Capture the cell that displays the provided text and extract its (X, Y) central coordinate. 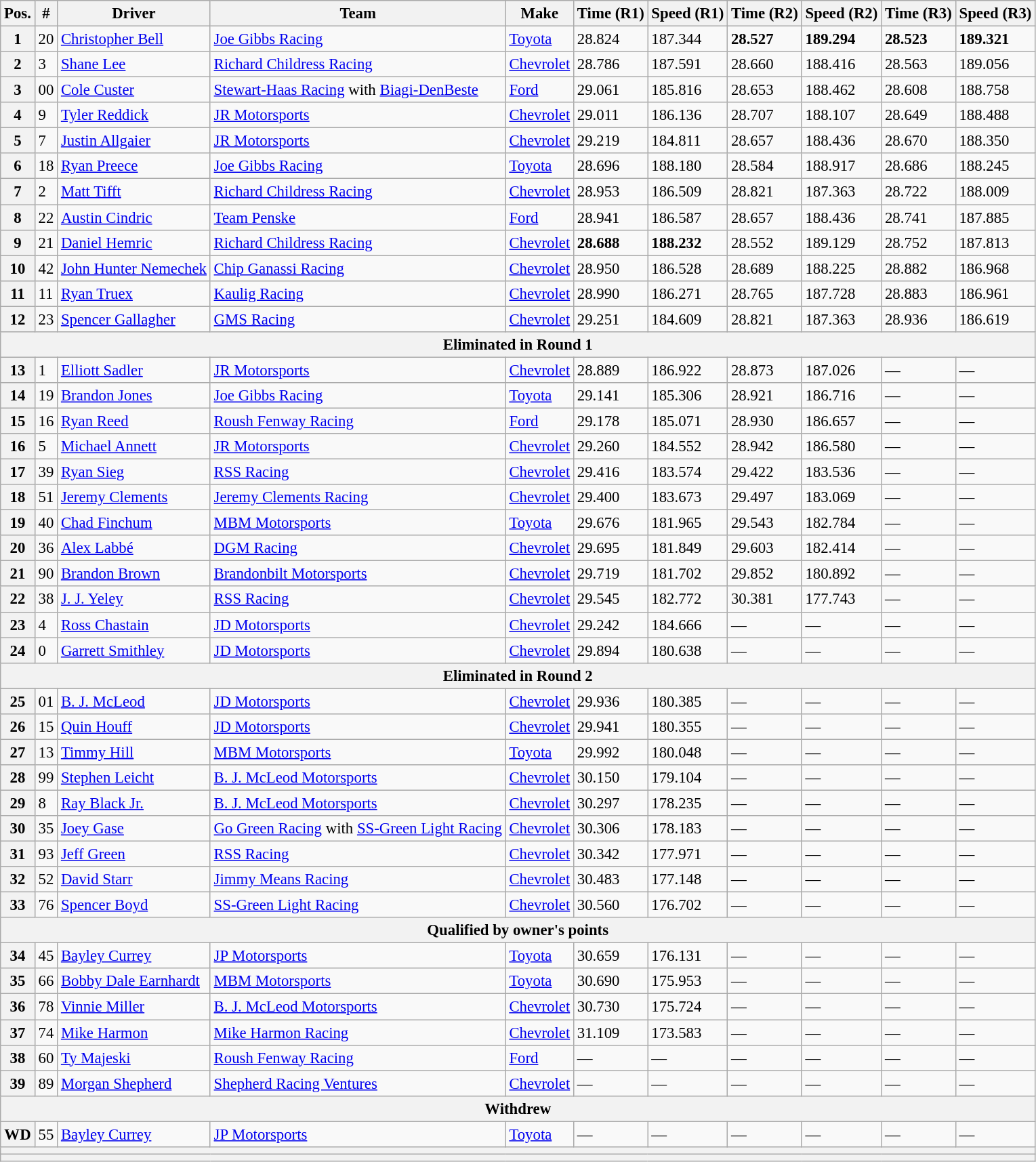
Spencer Boyd (134, 905)
184.666 (688, 625)
Withdrew (518, 1108)
28.552 (765, 243)
John Hunter Nemechek (134, 268)
29.676 (611, 523)
31 (18, 854)
184.811 (688, 141)
188.758 (995, 90)
Stephen Leicht (134, 778)
Team Penske (358, 217)
Joey Gase (134, 829)
29.497 (765, 497)
Quin Houff (134, 727)
Spencer Gallagher (134, 319)
28.921 (765, 396)
93 (46, 854)
189.129 (842, 243)
17 (18, 472)
29.422 (765, 472)
Christopher Bell (134, 39)
76 (46, 905)
David Starr (134, 879)
29 (18, 803)
Timmy Hill (134, 752)
28.873 (765, 370)
28.653 (765, 90)
Bobby Dale Earnhardt (134, 982)
28.889 (611, 370)
29.543 (765, 523)
29.011 (611, 115)
# (46, 14)
00 (46, 90)
28.883 (919, 293)
Stewart-Haas Racing with Biagi-DenBeste (358, 90)
187.344 (688, 39)
29.941 (611, 727)
28.689 (765, 268)
Matt Tifft (134, 192)
29.178 (611, 421)
29.141 (611, 396)
89 (46, 1083)
29.400 (611, 497)
186.619 (995, 319)
Ray Black Jr. (134, 803)
10 (18, 268)
28.660 (765, 64)
29.719 (611, 574)
Speed (R2) (842, 14)
179.104 (688, 778)
J. J. Yeley (134, 600)
Speed (R3) (995, 14)
Time (R1) (611, 14)
180.048 (688, 752)
186.528 (688, 268)
WD (18, 1134)
29.936 (611, 701)
188.107 (842, 115)
25 (18, 701)
29.992 (611, 752)
176.702 (688, 905)
181.965 (688, 523)
Brandon Brown (134, 574)
Kaulig Racing (358, 293)
187.885 (995, 217)
14 (18, 396)
178.235 (688, 803)
28.882 (919, 268)
185.306 (688, 396)
90 (46, 574)
186.961 (995, 293)
34 (18, 956)
Brandonbilt Motorsports (358, 574)
26 (18, 727)
28.696 (611, 166)
30 (18, 829)
Pos. (18, 14)
186.136 (688, 115)
66 (46, 982)
28.765 (765, 293)
Ryan Truex (134, 293)
189.056 (995, 64)
188.350 (995, 141)
40 (46, 523)
Austin Cindric (134, 217)
Time (R2) (765, 14)
182.414 (842, 548)
28.942 (765, 447)
182.772 (688, 600)
Garrett Smithley (134, 650)
186.716 (842, 396)
Speed (R1) (688, 14)
184.609 (688, 319)
Mike Harmon (134, 1033)
01 (46, 701)
37 (18, 1033)
29.545 (611, 600)
99 (46, 778)
Ty Majeski (134, 1058)
175.724 (688, 1007)
29.260 (611, 447)
45 (46, 956)
31.109 (611, 1033)
183.536 (842, 472)
Ryan Reed (134, 421)
188.180 (688, 166)
Jimmy Means Racing (358, 879)
173.583 (688, 1033)
185.071 (688, 421)
188.488 (995, 115)
28.953 (611, 192)
28.741 (919, 217)
29.894 (611, 650)
28.824 (611, 39)
188.225 (842, 268)
181.702 (688, 574)
28.941 (611, 217)
Alex Labbé (134, 548)
180.385 (688, 701)
Elliott Sadler (134, 370)
180.638 (688, 650)
29.251 (611, 319)
30.306 (611, 829)
28.990 (611, 293)
Justin Allgaier (134, 141)
30.730 (611, 1007)
176.131 (688, 956)
Mike Harmon Racing (358, 1033)
78 (46, 1007)
187.728 (842, 293)
183.673 (688, 497)
Go Green Racing with SS-Green Light Racing (358, 829)
188.917 (842, 166)
185.816 (688, 90)
28.936 (919, 319)
27 (18, 752)
177.148 (688, 879)
60 (46, 1058)
181.849 (688, 548)
Make (539, 14)
Chad Finchum (134, 523)
Shepherd Racing Ventures (358, 1083)
186.271 (688, 293)
Cole Custer (134, 90)
188.232 (688, 243)
28.930 (765, 421)
188.416 (842, 64)
189.294 (842, 39)
Ryan Sieg (134, 472)
74 (46, 1033)
180.355 (688, 727)
Brandon Jones (134, 396)
188.245 (995, 166)
Time (R3) (919, 14)
28.786 (611, 64)
28.563 (919, 64)
184.552 (688, 447)
Tyler Reddick (134, 115)
Ross Chastain (134, 625)
30.560 (611, 905)
28.670 (919, 141)
Daniel Hemric (134, 243)
29.219 (611, 141)
30.150 (611, 778)
29.603 (765, 548)
6 (18, 166)
42 (46, 268)
Eliminated in Round 1 (518, 345)
28.707 (765, 115)
29.416 (611, 472)
28.722 (919, 192)
178.183 (688, 829)
Eliminated in Round 2 (518, 676)
175.953 (688, 982)
Team (358, 14)
Chip Ganassi Racing (358, 268)
28.686 (919, 166)
30.690 (611, 982)
29.242 (611, 625)
Michael Annett (134, 447)
187.591 (688, 64)
29.852 (765, 574)
28.688 (611, 243)
30.342 (611, 854)
55 (46, 1134)
28.584 (765, 166)
Jeremy Clements (134, 497)
GMS Racing (358, 319)
0 (46, 650)
28.523 (919, 39)
29.695 (611, 548)
183.574 (688, 472)
177.971 (688, 854)
186.968 (995, 268)
12 (18, 319)
180.892 (842, 574)
Morgan Shepherd (134, 1083)
33 (18, 905)
28.752 (919, 243)
182.784 (842, 523)
Shane Lee (134, 64)
30.483 (611, 879)
28 (18, 778)
28.950 (611, 268)
Driver (134, 14)
Vinnie Miller (134, 1007)
30.659 (611, 956)
51 (46, 497)
SS-Green Light Racing (358, 905)
Jeff Green (134, 854)
32 (18, 879)
186.922 (688, 370)
Qualified by owner's points (518, 930)
28.527 (765, 39)
188.462 (842, 90)
28.649 (919, 115)
52 (46, 879)
186.509 (688, 192)
189.321 (995, 39)
183.069 (842, 497)
186.657 (842, 421)
188.009 (995, 192)
187.026 (842, 370)
29.061 (611, 90)
30.297 (611, 803)
186.580 (842, 447)
DGM Racing (358, 548)
24 (18, 650)
B. J. McLeod (134, 701)
186.587 (688, 217)
177.743 (842, 600)
187.813 (995, 243)
28.608 (919, 90)
Ryan Preece (134, 166)
Jeremy Clements Racing (358, 497)
30.381 (765, 600)
